Search for the cell housing the specified text and yield its [X, Y] center coordinate. 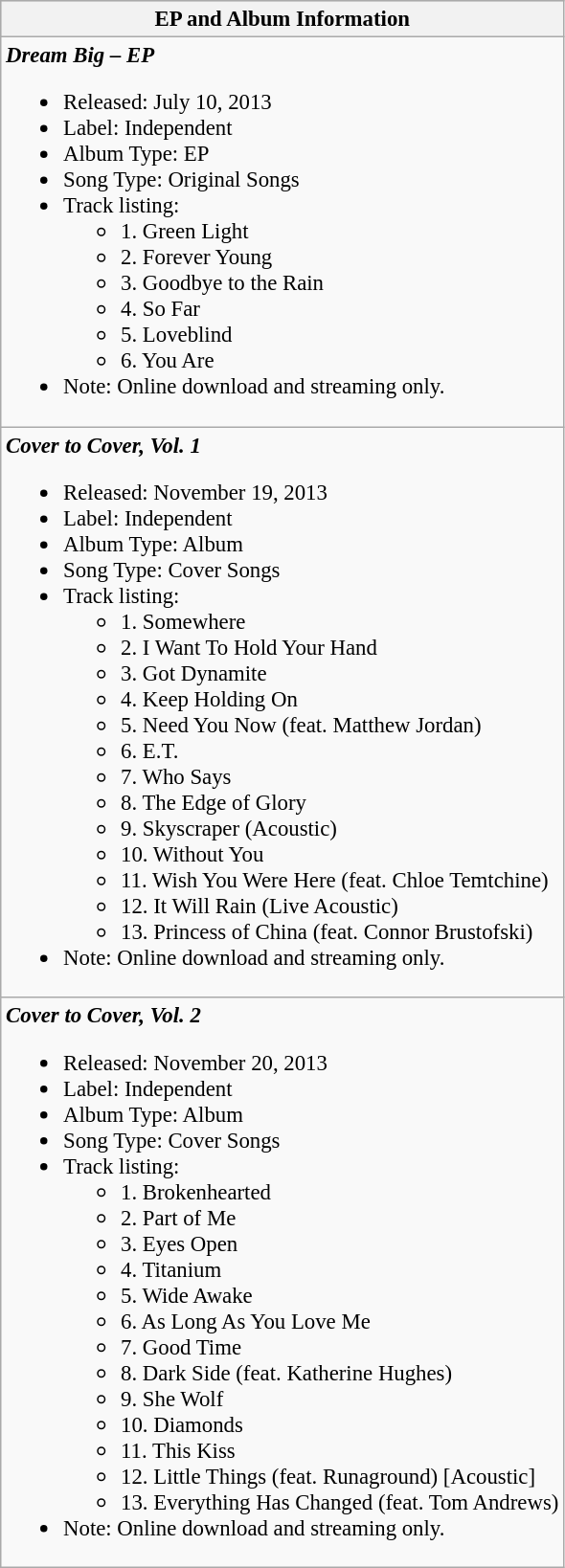
EP and Album Information [282, 19]
